Return the (x, y) coordinate for the center point of the cell that contains the specified text.  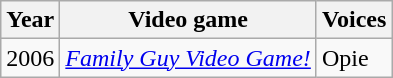
Family Guy Video Game! (188, 58)
Voices (354, 20)
2006 (30, 58)
Video game (188, 20)
Year (30, 20)
Opie (354, 58)
